Extract the (x, y) coordinate from the center of the cell holding the provided text.  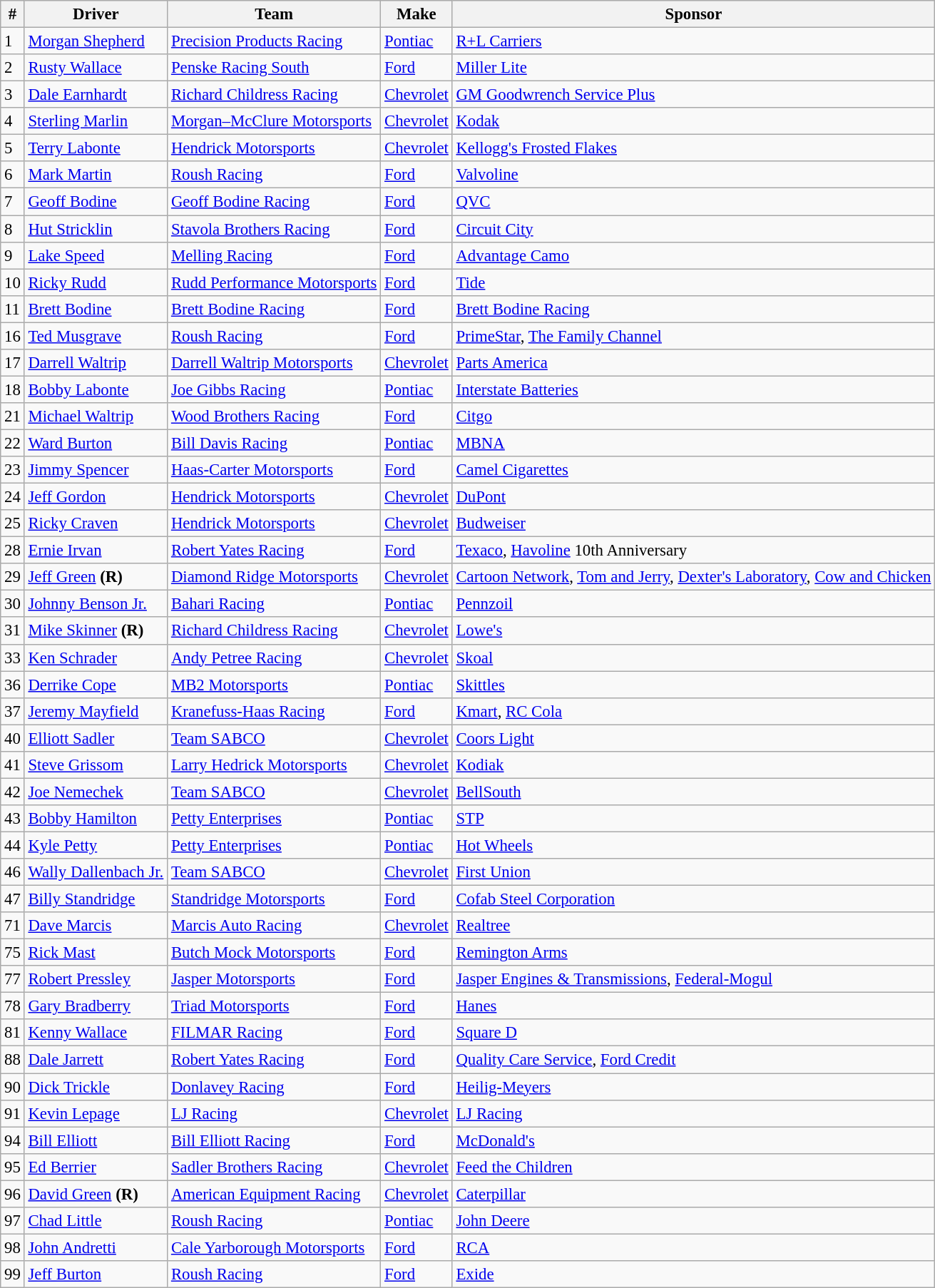
Valvoline (693, 175)
44 (13, 845)
10 (13, 282)
42 (13, 792)
Interstate Batteries (693, 389)
Andy Petree Racing (274, 658)
8 (13, 229)
Skittles (693, 685)
Team (274, 14)
Advantage Camo (693, 255)
17 (13, 363)
MBNA (693, 443)
24 (13, 497)
DuPont (693, 497)
Realtree (693, 926)
Rudd Performance Motorsports (274, 282)
Ed Berrier (96, 1167)
Jasper Engines & Transmissions, Federal-Mogul (693, 979)
Penske Racing South (274, 68)
Johnny Benson Jr. (96, 604)
MB2 Motorsports (274, 685)
Parts America (693, 363)
Make (417, 14)
Butch Mock Motorsports (274, 953)
Billy Standridge (96, 899)
Heilig-Meyers (693, 1087)
Triad Motorsports (274, 1006)
John Andretti (96, 1247)
Bill Elliott Racing (274, 1140)
46 (13, 872)
Pennzoil (693, 604)
Coors Light (693, 738)
Sponsor (693, 14)
Sterling Marlin (96, 121)
Sadler Brothers Racing (274, 1167)
5 (13, 148)
97 (13, 1221)
23 (13, 470)
31 (13, 631)
Exide (693, 1274)
7 (13, 202)
91 (13, 1113)
Circuit City (693, 229)
QVC (693, 202)
Kyle Petty (96, 845)
Lowe's (693, 631)
Elliott Sadler (96, 738)
Kranefuss-Haas Racing (274, 711)
Hanes (693, 1006)
Standridge Motorsports (274, 899)
Derrike Cope (96, 685)
Joe Gibbs Racing (274, 389)
Caterpillar (693, 1194)
Mark Martin (96, 175)
90 (13, 1087)
21 (13, 416)
Gary Bradberry (96, 1006)
Morgan Shepherd (96, 41)
9 (13, 255)
Michael Waltrip (96, 416)
Wood Brothers Racing (274, 416)
81 (13, 1033)
Dale Earnhardt (96, 95)
33 (13, 658)
Budweiser (693, 523)
Wally Dallenbach Jr. (96, 872)
Darrell Waltrip (96, 363)
29 (13, 577)
Diamond Ridge Motorsports (274, 577)
4 (13, 121)
Cartoon Network, Tom and Jerry, Dexter's Laboratory, Cow and Chicken (693, 577)
43 (13, 819)
Ted Musgrave (96, 336)
Geoff Bodine Racing (274, 202)
Lake Speed (96, 255)
78 (13, 1006)
Kmart, RC Cola (693, 711)
41 (13, 765)
Ken Schrader (96, 658)
John Deere (693, 1221)
Chad Little (96, 1221)
Hot Wheels (693, 845)
Kevin Lepage (96, 1113)
Bahari Racing (274, 604)
47 (13, 899)
Bobby Hamilton (96, 819)
16 (13, 336)
R+L Carriers (693, 41)
FILMAR Racing (274, 1033)
Ernie Irvan (96, 551)
Joe Nemechek (96, 792)
Camel Cigarettes (693, 470)
2 (13, 68)
Haas-Carter Motorsports (274, 470)
Steve Grissom (96, 765)
1 (13, 41)
3 (13, 95)
Cofab Steel Corporation (693, 899)
75 (13, 953)
Stavola Brothers Racing (274, 229)
Terry Labonte (96, 148)
28 (13, 551)
Cale Yarborough Motorsports (274, 1247)
PrimeStar, The Family Channel (693, 336)
Robert Pressley (96, 979)
Dave Marcis (96, 926)
# (13, 14)
94 (13, 1140)
30 (13, 604)
71 (13, 926)
First Union (693, 872)
Mike Skinner (R) (96, 631)
40 (13, 738)
Melling Racing (274, 255)
Remington Arms (693, 953)
Jeff Green (R) (96, 577)
STP (693, 819)
Ricky Rudd (96, 282)
Feed the Children (693, 1167)
Larry Hedrick Motorsports (274, 765)
BellSouth (693, 792)
American Equipment Racing (274, 1194)
Morgan–McClure Motorsports (274, 121)
Dale Jarrett (96, 1060)
Jeff Burton (96, 1274)
Jimmy Spencer (96, 470)
Geoff Bodine (96, 202)
Square D (693, 1033)
11 (13, 309)
Rusty Wallace (96, 68)
37 (13, 711)
Citgo (693, 416)
Rick Mast (96, 953)
Texaco, Havoline 10th Anniversary (693, 551)
96 (13, 1194)
Kodak (693, 121)
Ricky Craven (96, 523)
18 (13, 389)
Bobby Labonte (96, 389)
Kenny Wallace (96, 1033)
Jeff Gordon (96, 497)
Brett Bodine (96, 309)
David Green (R) (96, 1194)
88 (13, 1060)
77 (13, 979)
McDonald's (693, 1140)
Darrell Waltrip Motorsports (274, 363)
Kodiak (693, 765)
Miller Lite (693, 68)
Quality Care Service, Ford Credit (693, 1060)
Jasper Motorsports (274, 979)
22 (13, 443)
6 (13, 175)
Driver (96, 14)
Skoal (693, 658)
Jeremy Mayfield (96, 711)
99 (13, 1274)
Tide (693, 282)
36 (13, 685)
RCA (693, 1247)
Ward Burton (96, 443)
Hut Stricklin (96, 229)
GM Goodwrench Service Plus (693, 95)
Donlavey Racing (274, 1087)
98 (13, 1247)
Marcis Auto Racing (274, 926)
Kellogg's Frosted Flakes (693, 148)
Bill Davis Racing (274, 443)
Dick Trickle (96, 1087)
25 (13, 523)
Precision Products Racing (274, 41)
Bill Elliott (96, 1140)
95 (13, 1167)
